For the text-containing cell, return its midpoint in (X, Y) coordinate format. 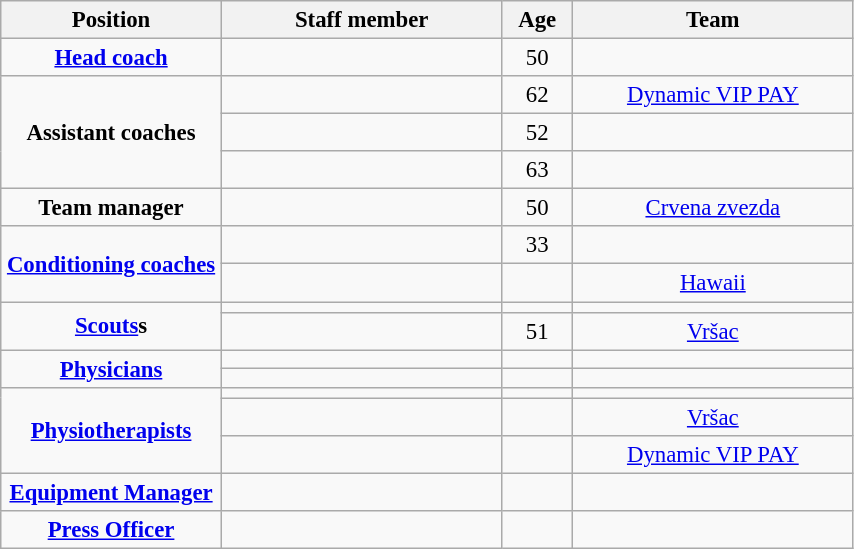
Hawaii (714, 283)
Age (538, 20)
Staff member (362, 20)
Crvena zvezda (714, 208)
62 (538, 95)
Assistant coaches (112, 132)
Physiotherapists (112, 430)
Conditioning coaches (112, 264)
63 (538, 170)
Head coach (112, 58)
Team (714, 20)
Position (112, 20)
Team manager (112, 208)
52 (538, 133)
Equipment Manager (112, 492)
Physicians (112, 369)
33 (538, 245)
Press Officer (112, 530)
Scoutss (112, 326)
51 (538, 331)
